Output the (X, Y) coordinate of the center of the cell containing the given text.  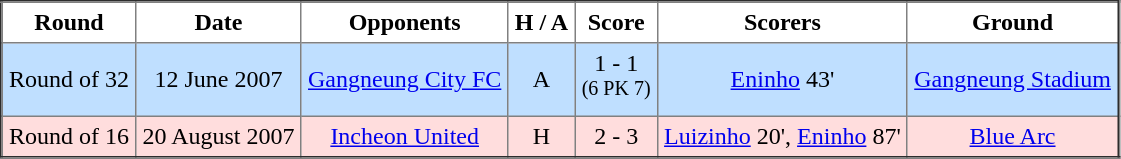
Ground (1012, 22)
Gangneung City FC (404, 80)
Gangneung Stadium (1012, 80)
2 - 3 (616, 138)
Eninho 43' (782, 80)
Scorers (782, 22)
Luizinho 20', Eninho 87' (782, 138)
Date (219, 22)
Round of 32 (69, 80)
Incheon United (404, 138)
Score (616, 22)
12 June 2007 (219, 80)
A (542, 80)
1 - 1 (6 PK 7) (616, 80)
H (542, 138)
Blue Arc (1012, 138)
Round (69, 22)
20 August 2007 (219, 138)
H / A (542, 22)
Round of 16 (69, 138)
Opponents (404, 22)
